Return (X, Y) of the center of cell containing provided text 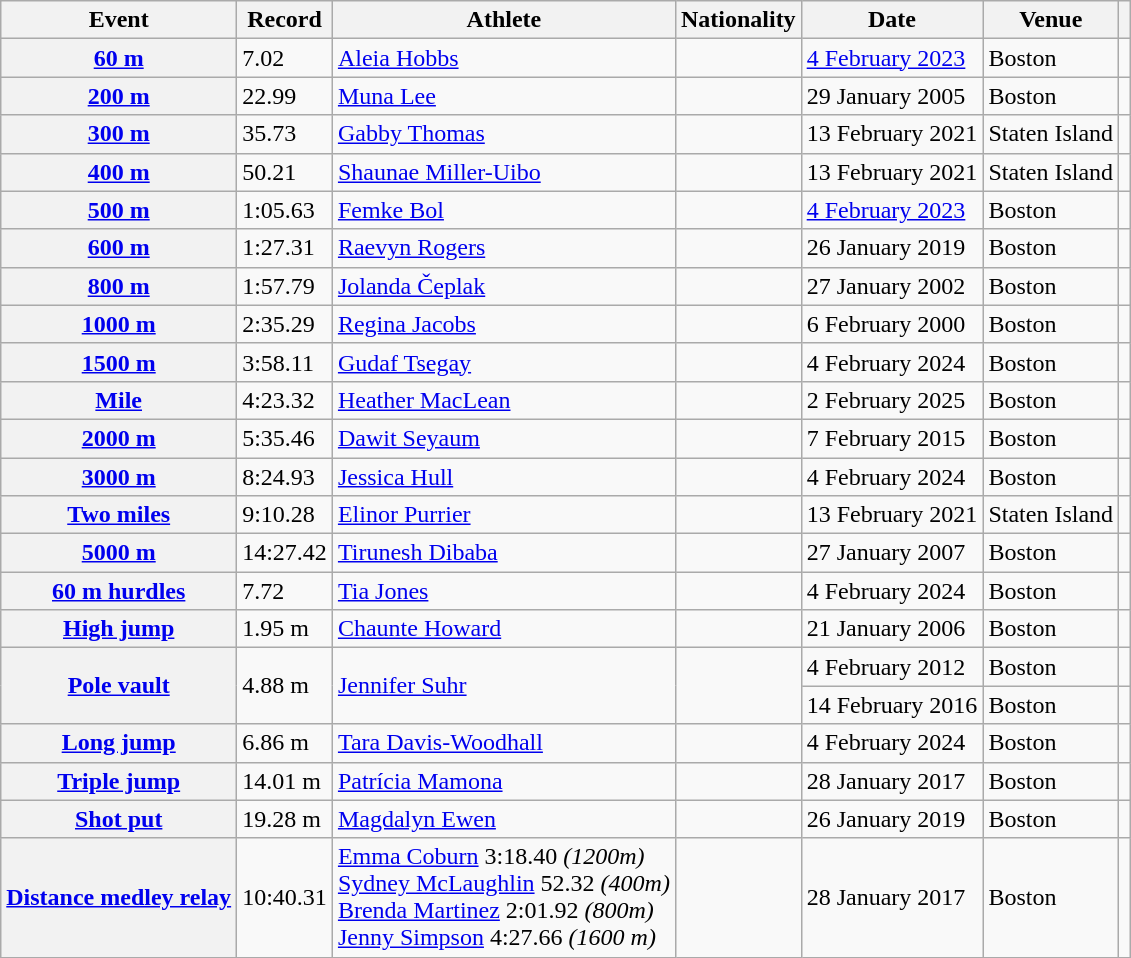
Nationality (738, 20)
3:58.11 (285, 362)
2:35.29 (285, 324)
Event (119, 20)
Tirunesh Dibaba (504, 553)
60 m (119, 58)
14:27.42 (285, 553)
Magdalyn Ewen (504, 819)
Chaunte Howard (504, 629)
Raevyn Rogers (504, 248)
7 February 2015 (892, 438)
27 January 2007 (892, 553)
800 m (119, 286)
Emma Coburn 3:18.40 (1200m)Sydney McLaughlin 52.32 (400m)Brenda Martinez 2:01.92 (800m)Jenny Simpson 4:27.66 (1600 m) (504, 898)
200 m (119, 96)
35.73 (285, 134)
7.02 (285, 58)
Elinor Purrier (504, 515)
29 January 2005 (892, 96)
2 February 2025 (892, 400)
Tara Davis-Woodhall (504, 743)
9:10.28 (285, 515)
Long jump (119, 743)
Femke Bol (504, 210)
Gudaf Tsegay (504, 362)
22.99 (285, 96)
Jennifer Suhr (504, 686)
2000 m (119, 438)
Heather MacLean (504, 400)
3000 m (119, 477)
Aleia Hobbs (504, 58)
60 m hurdles (119, 591)
Jolanda Čeplak (504, 286)
Mile (119, 400)
Shot put (119, 819)
Date (892, 20)
6 February 2000 (892, 324)
Shaunae Miller-Uibo (504, 172)
300 m (119, 134)
1:27.31 (285, 248)
500 m (119, 210)
10:40.31 (285, 898)
27 January 2002 (892, 286)
5:35.46 (285, 438)
Tia Jones (504, 591)
4.88 m (285, 686)
14 February 2016 (892, 705)
1:57.79 (285, 286)
600 m (119, 248)
1000 m (119, 324)
19.28 m (285, 819)
4 February 2012 (892, 667)
1500 m (119, 362)
Regina Jacobs (504, 324)
4:23.32 (285, 400)
5000 m (119, 553)
Muna Lee (504, 96)
1:05.63 (285, 210)
Gabby Thomas (504, 134)
7.72 (285, 591)
Two miles (119, 515)
400 m (119, 172)
High jump (119, 629)
Jessica Hull (504, 477)
Venue (1051, 20)
Distance medley relay (119, 898)
50.21 (285, 172)
Patrícia Mamona (504, 781)
8:24.93 (285, 477)
Pole vault (119, 686)
Record (285, 20)
Athlete (504, 20)
Triple jump (119, 781)
6.86 m (285, 743)
Dawit Seyaum (504, 438)
14.01 m (285, 781)
1.95 m (285, 629)
21 January 2006 (892, 629)
